Extract the [x, y] coordinate from the center of the cell holding the provided text.  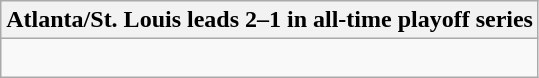
Atlanta/St. Louis leads 2–1 in all-time playoff series [270, 20]
